Locate the cell with the specified text and output its (X, Y) center coordinate. 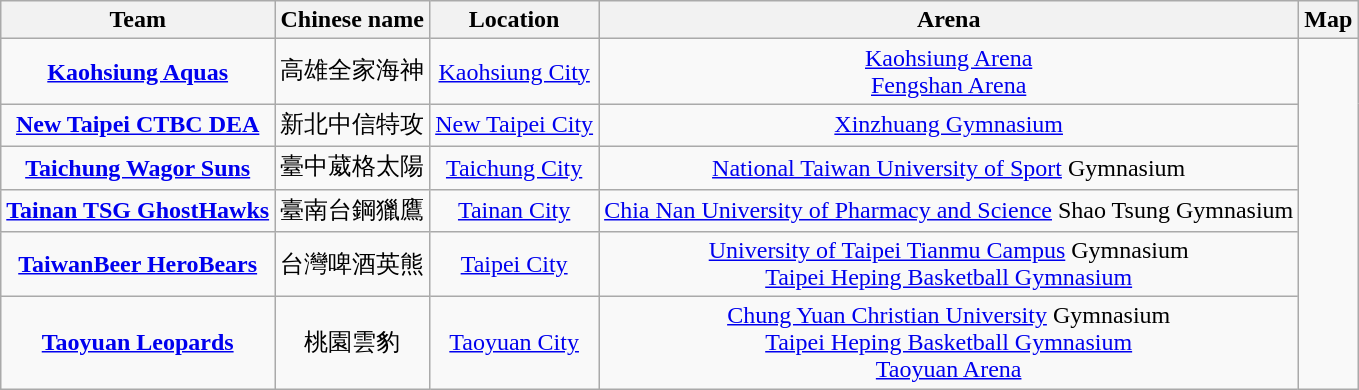
Kaohsiung ArenaFengshan Arena (949, 72)
Kaohsiung City (514, 72)
Kaohsiung Aquas (138, 72)
Arena (949, 20)
Taoyuan City (514, 343)
National Taiwan University of Sport Gymnasium (949, 168)
臺南台鋼獵鷹 (352, 210)
Chia Nan University of Pharmacy and Science Shao Tsung Gymnasium (949, 210)
Taichung Wagor Suns (138, 168)
新北中信特攻 (352, 126)
Chinese name (352, 20)
Location (514, 20)
University of Taipei Tianmu Campus GymnasiumTaipei Heping Basketball Gymnasium (949, 264)
TaiwanBeer HeroBears (138, 264)
Map (1328, 20)
Taipei City (514, 264)
高雄全家海神 (352, 72)
Tainan TSG GhostHawks (138, 210)
Tainan City (514, 210)
New Taipei City (514, 126)
Chung Yuan Christian University GymnasiumTaipei Heping Basketball GymnasiumTaoyuan Arena (949, 343)
桃園雲豹 (352, 343)
Taichung City (514, 168)
Team (138, 20)
New Taipei CTBC DEA (138, 126)
台灣啤酒英熊 (352, 264)
臺中葳格太陽 (352, 168)
Taoyuan Leopards (138, 343)
Xinzhuang Gymnasium (949, 126)
